Extract the [x, y] coordinate from the center of the cell holding the provided text.  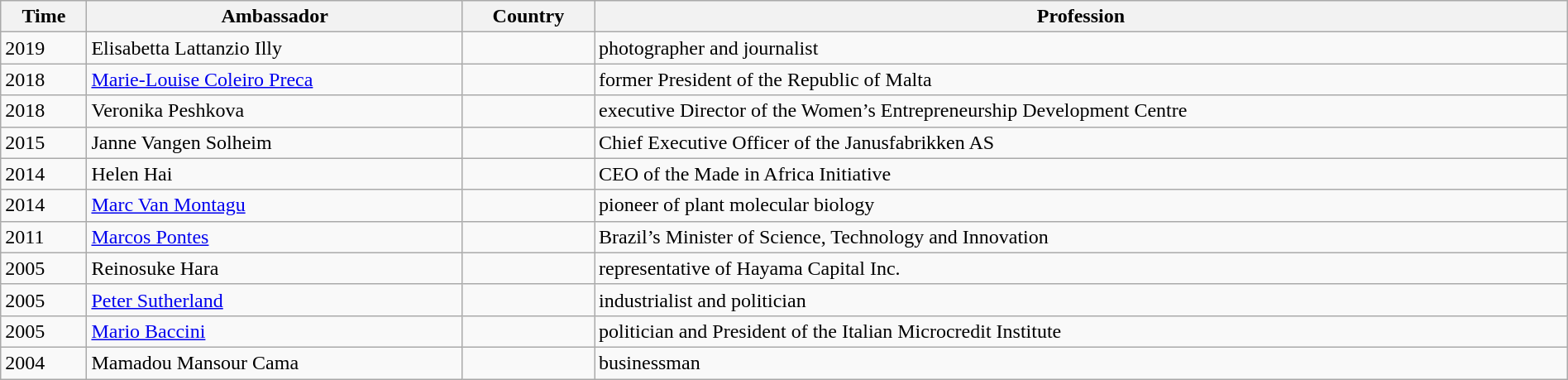
Elisabetta Lattanzio Illy [275, 48]
Profession [1080, 17]
Peter Sutherland [275, 300]
Marcos Pontes [275, 237]
representative of Hayama Capital Inc. [1080, 268]
Janne Vangen Solheim [275, 142]
Mario Baccini [275, 331]
Country [528, 17]
Ambassador [275, 17]
Reinosuke Hara [275, 268]
executive Director of the Women’s Entrepreneurship Development Centre [1080, 111]
photographer and journalist [1080, 48]
2015 [44, 142]
Veronika Peshkova [275, 111]
Chief Executive Officer of the Janusfabrikken AS [1080, 142]
Mamadou Mansour Cama [275, 363]
Marc Van Montagu [275, 205]
Brazil’s Minister of Science, Technology and Innovation [1080, 237]
pioneer of plant molecular biology [1080, 205]
Marie-Louise Coleiro Preca [275, 79]
2011 [44, 237]
CEO of the Made in Africa Initiative [1080, 174]
industrialist and politician [1080, 300]
Helen Hai [275, 174]
former President of the Republic of Malta [1080, 79]
2019 [44, 48]
Time [44, 17]
politician and President of the Italian Microcredit Institute [1080, 331]
businessman [1080, 363]
2004 [44, 363]
